Detect which cell encompasses the target text, then output its [X, Y] center coordinate. 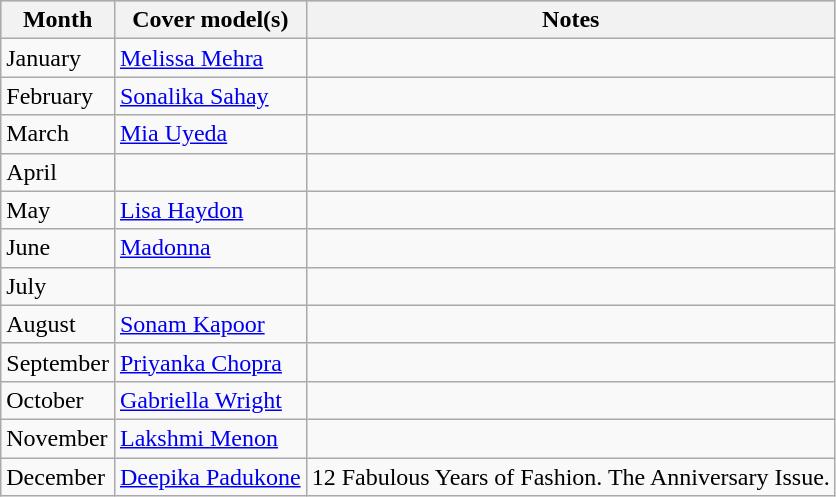
November [58, 438]
Lakshmi Menon [210, 438]
Madonna [210, 248]
Melissa Mehra [210, 58]
September [58, 362]
Lisa Haydon [210, 210]
January [58, 58]
Mia Uyeda [210, 134]
April [58, 172]
Cover model(s) [210, 20]
Priyanka Chopra [210, 362]
March [58, 134]
June [58, 248]
July [58, 286]
Gabriella Wright [210, 400]
August [58, 324]
Notes [570, 20]
December [58, 477]
Month [58, 20]
12 Fabulous Years of Fashion. The Anniversary Issue. [570, 477]
October [58, 400]
Sonam Kapoor [210, 324]
Deepika Padukone [210, 477]
Sonalika Sahay [210, 96]
May [58, 210]
February [58, 96]
